Find where the given text appears and provide that cell's center as (x, y) coordinate. 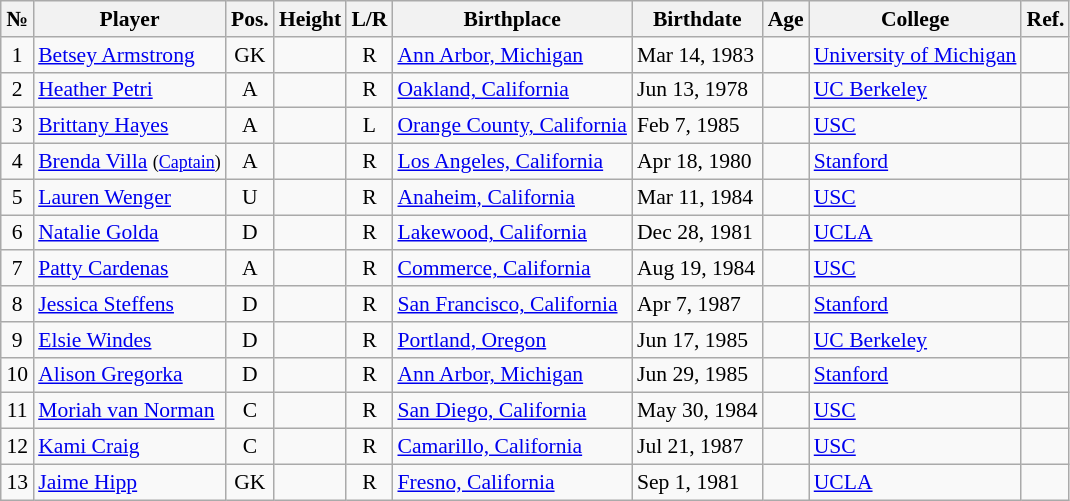
12 (17, 447)
4 (17, 162)
9 (17, 340)
Birthdate (698, 19)
Elsie Windes (130, 340)
Apr 7, 1987 (698, 304)
Jaime Hipp (130, 482)
Lauren Wenger (130, 197)
13 (17, 482)
U (250, 197)
Height (310, 19)
May 30, 1984 (698, 411)
Commerce, California (512, 269)
Dec 28, 1981 (698, 233)
Oakland, California (512, 90)
Heather Petri (130, 90)
College (916, 19)
Fresno, California (512, 482)
Aug 19, 1984 (698, 269)
Betsey Armstrong (130, 55)
San Francisco, California (512, 304)
Feb 7, 1985 (698, 126)
Age (786, 19)
Brenda Villa (Captain) (130, 162)
11 (17, 411)
8 (17, 304)
Player (130, 19)
Lakewood, California (512, 233)
University of Michigan (916, 55)
L (369, 126)
3 (17, 126)
1 (17, 55)
10 (17, 375)
№ (17, 19)
Kami Craig (130, 447)
Pos. (250, 19)
Birthplace (512, 19)
Sep 1, 1981 (698, 482)
Jul 21, 1987 (698, 447)
Jun 13, 1978 (698, 90)
Mar 11, 1984 (698, 197)
2 (17, 90)
Brittany Hayes (130, 126)
Mar 14, 1983 (698, 55)
San Diego, California (512, 411)
7 (17, 269)
Jun 17, 1985 (698, 340)
6 (17, 233)
Jessica Steffens (130, 304)
Anaheim, California (512, 197)
Alison Gregorka (130, 375)
5 (17, 197)
Moriah van Norman (130, 411)
Jun 29, 1985 (698, 375)
Orange County, California (512, 126)
Los Angeles, California (512, 162)
Portland, Oregon (512, 340)
Apr 18, 1980 (698, 162)
Ref. (1045, 19)
Camarillo, California (512, 447)
Natalie Golda (130, 233)
Patty Cardenas (130, 269)
L/R (369, 19)
